Find where the given text appears and provide that cell's center as [X, Y] coordinate. 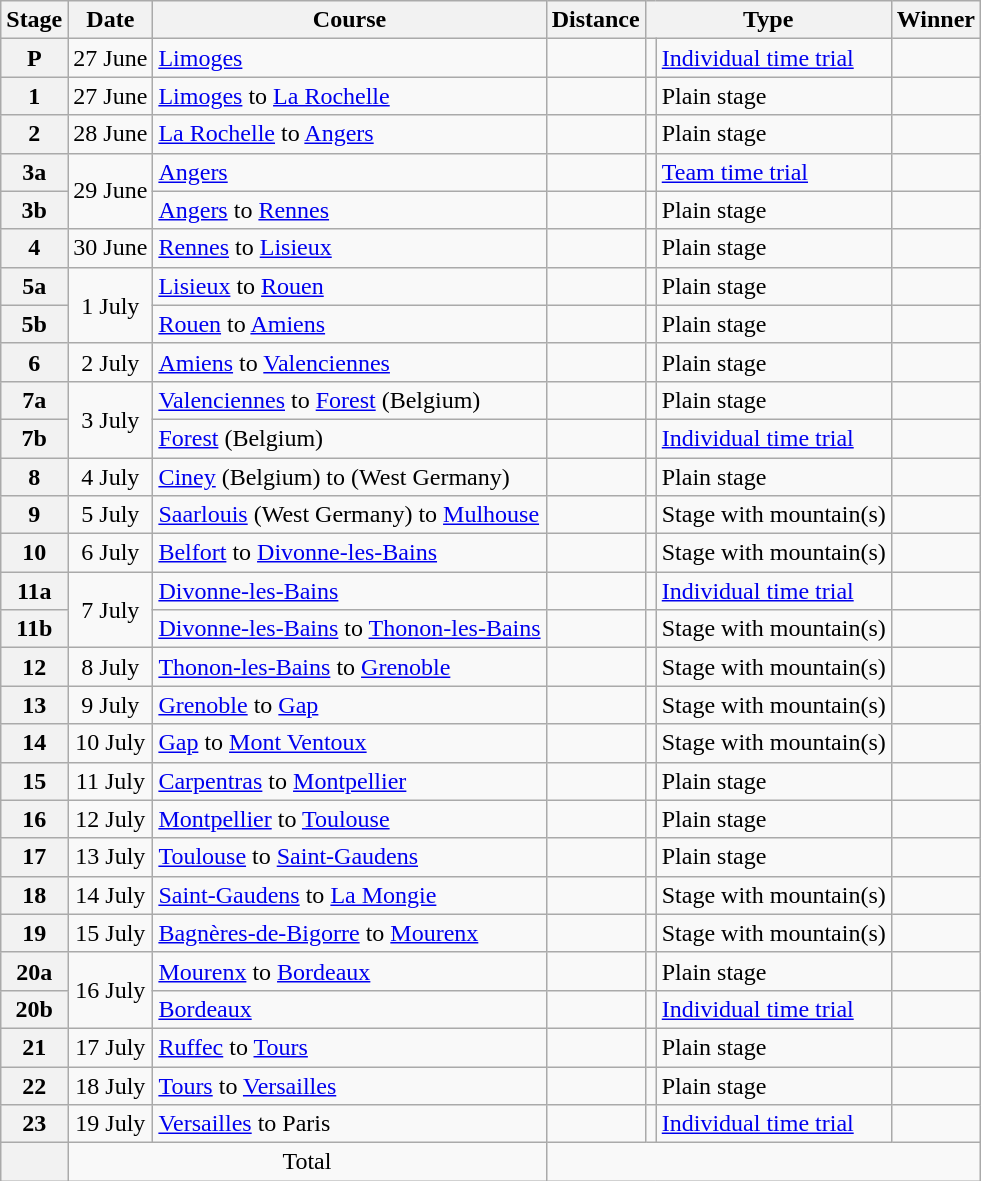
Gap to Mont Ventoux [350, 743]
Carpentras to Montpellier [350, 781]
1 [34, 96]
30 June [110, 248]
Date [110, 20]
17 [34, 857]
Winner [936, 20]
2 July [110, 362]
18 [34, 895]
14 [34, 743]
9 July [110, 705]
Saarlouis (West Germany) to Mulhouse [350, 515]
7a [34, 400]
11 July [110, 781]
15 July [110, 933]
P [34, 58]
Tours to Versailles [350, 1085]
2 [34, 134]
20a [34, 971]
6 [34, 362]
18 July [110, 1085]
Thonon-les-Bains to Grenoble [350, 667]
3a [34, 172]
8 July [110, 667]
Team time trial [774, 172]
Divonne-les-Bains [350, 591]
Divonne-les-Bains to Thonon-les-Bains [350, 629]
16 July [110, 990]
16 [34, 819]
Course [350, 20]
15 [34, 781]
10 [34, 553]
21 [34, 1047]
11b [34, 629]
Saint-Gaudens to La Mongie [350, 895]
Limoges to La Rochelle [350, 96]
5 July [110, 515]
Total [307, 1162]
Rouen to Amiens [350, 324]
Mourenx to Bordeaux [350, 971]
La Rochelle to Angers [350, 134]
Toulouse to Saint-Gaudens [350, 857]
12 [34, 667]
Amiens to Valenciennes [350, 362]
10 July [110, 743]
Grenoble to Gap [350, 705]
29 June [110, 191]
Lisieux to Rouen [350, 286]
Forest (Belgium) [350, 438]
14 July [110, 895]
Valenciennes to Forest (Belgium) [350, 400]
Distance [596, 20]
20b [34, 1009]
12 July [110, 819]
Ciney (Belgium) to (West Germany) [350, 477]
Belfort to Divonne-les-Bains [350, 553]
13 [34, 705]
11a [34, 591]
Limoges [350, 58]
19 July [110, 1124]
3b [34, 210]
Montpellier to Toulouse [350, 819]
19 [34, 933]
9 [34, 515]
17 July [110, 1047]
Rennes to Lisieux [350, 248]
4 July [110, 477]
Ruffec to Tours [350, 1047]
28 June [110, 134]
Bagnères-de-Bigorre to Mourenx [350, 933]
3 July [110, 419]
Angers [350, 172]
22 [34, 1085]
Stage [34, 20]
5b [34, 324]
6 July [110, 553]
1 July [110, 305]
Bordeaux [350, 1009]
4 [34, 248]
Type [768, 20]
Angers to Rennes [350, 210]
Versailles to Paris [350, 1124]
8 [34, 477]
7 July [110, 610]
13 July [110, 857]
5a [34, 286]
7b [34, 438]
23 [34, 1124]
